Detect which cell encompasses the target text, then output its (X, Y) center coordinate. 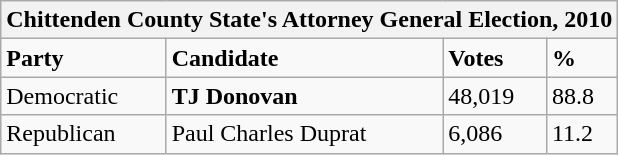
Paul Charles Duprat (304, 134)
Party (84, 58)
Chittenden County State's Attorney General Election, 2010 (310, 20)
Republican (84, 134)
TJ Donovan (304, 96)
88.8 (582, 96)
Democratic (84, 96)
48,019 (495, 96)
Votes (495, 58)
Candidate (304, 58)
6,086 (495, 134)
% (582, 58)
11.2 (582, 134)
